From the cell containing the given text, extract its center point as (X, Y) coordinate. 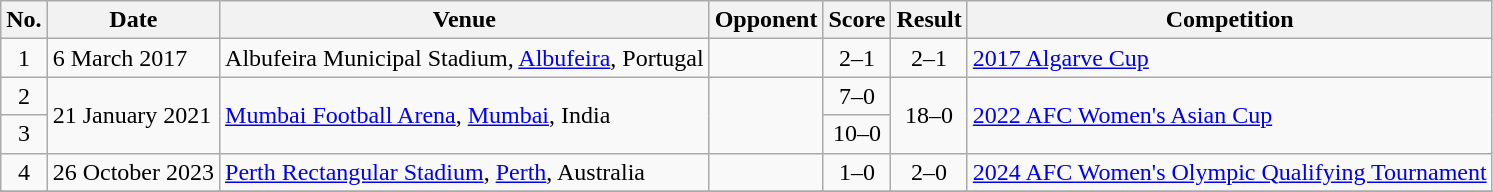
1–0 (857, 172)
18–0 (929, 115)
21 January 2021 (133, 115)
6 March 2017 (133, 58)
7–0 (857, 96)
26 October 2023 (133, 172)
Perth Rectangular Stadium, Perth, Australia (465, 172)
Result (929, 20)
2022 AFC Women's Asian Cup (1230, 115)
2017 Algarve Cup (1230, 58)
Opponent (766, 20)
1 (24, 58)
4 (24, 172)
Venue (465, 20)
Mumbai Football Arena, Mumbai, India (465, 115)
2024 AFC Women's Olympic Qualifying Tournament (1230, 172)
No. (24, 20)
Albufeira Municipal Stadium, Albufeira, Portugal (465, 58)
2–0 (929, 172)
3 (24, 134)
10–0 (857, 134)
Competition (1230, 20)
Date (133, 20)
Score (857, 20)
2 (24, 96)
